Locate the cell with the specified text and output its [X, Y] center coordinate. 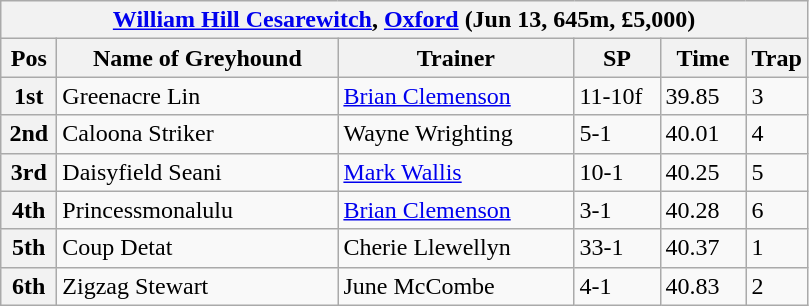
June McCombe [456, 286]
4 [776, 134]
40.01 [703, 134]
Greenacre Lin [198, 96]
Wayne Wrighting [456, 134]
3-1 [617, 210]
Cherie Llewellyn [456, 248]
Trainer [456, 58]
Caloona Striker [198, 134]
3 [776, 96]
William Hill Cesarewitch, Oxford (Jun 13, 645m, £5,000) [404, 20]
Mark Wallis [456, 172]
1st [29, 96]
2nd [29, 134]
Time [703, 58]
5th [29, 248]
6 [776, 210]
Name of Greyhound [198, 58]
5-1 [617, 134]
6th [29, 286]
SP [617, 58]
Zigzag Stewart [198, 286]
40.83 [703, 286]
5 [776, 172]
Coup Detat [198, 248]
11-10f [617, 96]
3rd [29, 172]
10-1 [617, 172]
Pos [29, 58]
4-1 [617, 286]
1 [776, 248]
39.85 [703, 96]
40.37 [703, 248]
2 [776, 286]
Daisyfield Seani [198, 172]
4th [29, 210]
40.25 [703, 172]
Trap [776, 58]
40.28 [703, 210]
Princessmonalulu [198, 210]
33-1 [617, 248]
